Return the [x, y] coordinate for the center point of the cell that contains the specified text.  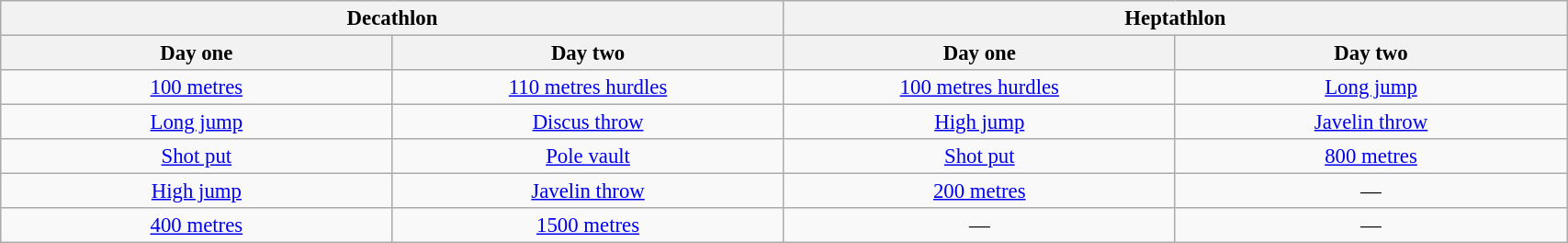
Pole vault [588, 156]
400 metres [197, 226]
Discus throw [588, 122]
200 metres [979, 191]
Heptathlon [1175, 18]
800 metres [1371, 156]
100 metres [197, 87]
110 metres hurdles [588, 87]
1500 metres [588, 226]
100 metres hurdles [979, 87]
Decathlon [392, 18]
